Scan for the cell matching the given text and deliver its (X, Y) coordinate at center. 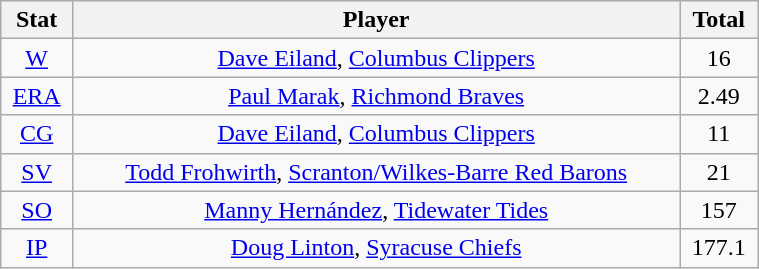
IP (37, 248)
Doug Linton, Syracuse Chiefs (376, 248)
ERA (37, 96)
2.49 (719, 96)
Todd Frohwirth, Scranton/Wilkes-Barre Red Barons (376, 172)
177.1 (719, 248)
Manny Hernández, Tidewater Tides (376, 210)
11 (719, 134)
Player (376, 20)
Total (719, 20)
W (37, 58)
SV (37, 172)
16 (719, 58)
SO (37, 210)
Stat (37, 20)
Paul Marak, Richmond Braves (376, 96)
157 (719, 210)
CG (37, 134)
21 (719, 172)
